Detect which cell encompasses the target text, then output its [X, Y] center coordinate. 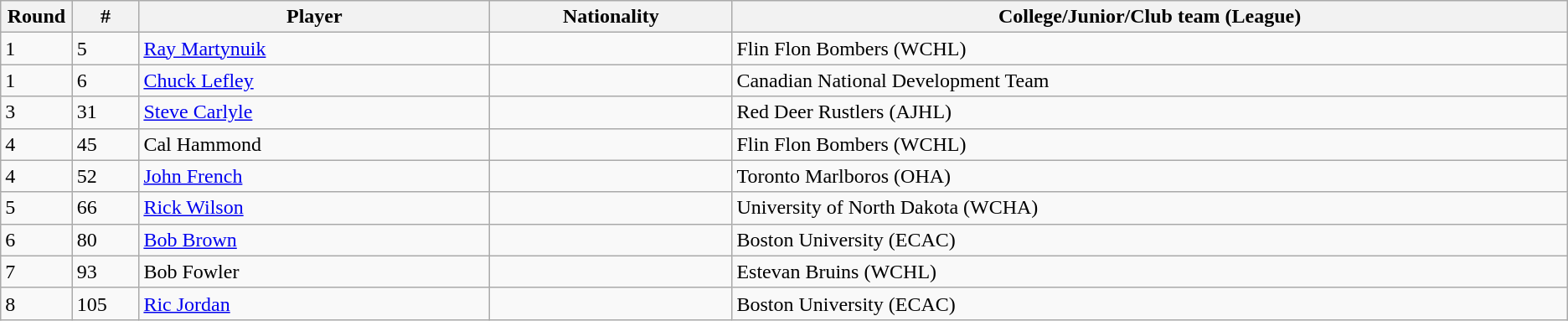
Round [37, 17]
105 [106, 303]
Ray Martynuik [315, 49]
93 [106, 272]
# [106, 17]
Canadian National Development Team [1149, 80]
Cal Hammond [315, 144]
Nationality [611, 17]
8 [37, 303]
Toronto Marlboros (OHA) [1149, 176]
52 [106, 176]
Ric Jordan [315, 303]
Bob Brown [315, 240]
Player [315, 17]
80 [106, 240]
66 [106, 208]
Bob Fowler [315, 272]
Red Deer Rustlers (AJHL) [1149, 112]
7 [37, 272]
Steve Carlyle [315, 112]
3 [37, 112]
Rick Wilson [315, 208]
31 [106, 112]
John French [315, 176]
Estevan Bruins (WCHL) [1149, 272]
Chuck Lefley [315, 80]
45 [106, 144]
University of North Dakota (WCHA) [1149, 208]
College/Junior/Club team (League) [1149, 17]
